Return (X, Y) of the center of cell containing provided text 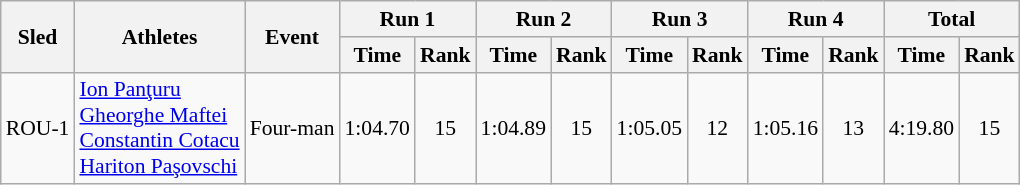
Athletes (159, 36)
13 (854, 128)
Run 4 (816, 19)
Sled (38, 36)
Ion PanţuruGheorghe MafteiConstantin CotacuHariton Paşovschi (159, 128)
Four-man (292, 128)
Event (292, 36)
1:05.05 (650, 128)
Run 3 (680, 19)
Run 1 (407, 19)
ROU-1 (38, 128)
1:05.16 (786, 128)
1:04.70 (376, 128)
Total (952, 19)
1:04.89 (514, 128)
4:19.80 (922, 128)
12 (718, 128)
Run 2 (544, 19)
